Output the [X, Y] coordinate of the center of the cell containing the given text.  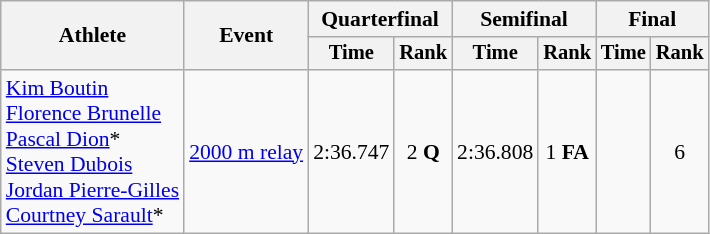
Event [246, 36]
2000 m relay [246, 152]
6 [680, 152]
Athlete [92, 36]
Quarterfinal [380, 19]
Final [652, 19]
Semifinal [524, 19]
Kim BoutinFlorence BrunellePascal Dion*Steven DuboisJordan Pierre-GillesCourtney Sarault* [92, 152]
1 FA [567, 152]
2:36.808 [495, 152]
2:36.747 [351, 152]
2 Q [423, 152]
